Return the (X, Y) coordinate for the center point of the cell that contains the specified text.  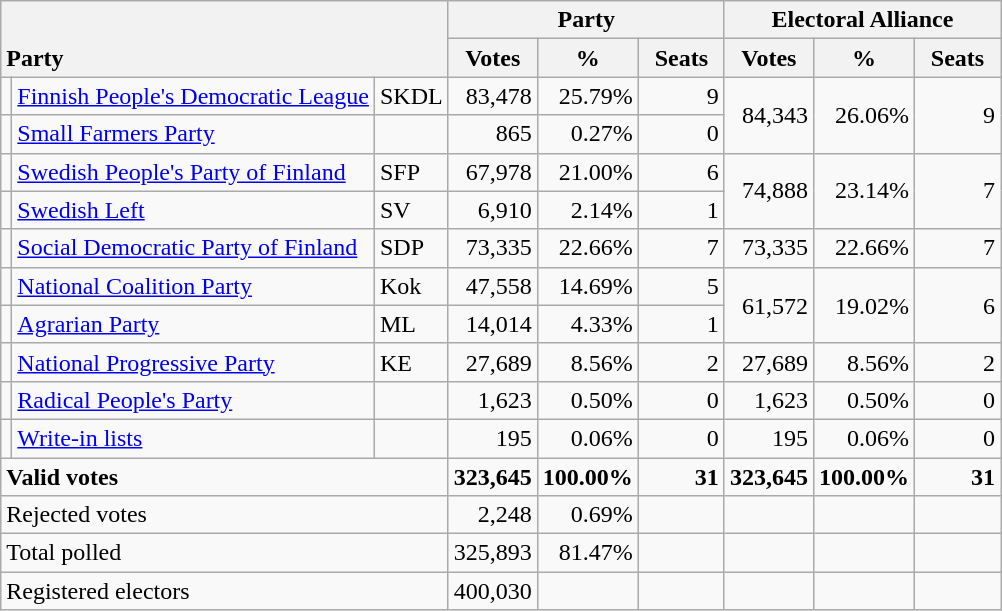
23.14% (864, 191)
0.69% (588, 515)
Social Democratic Party of Finland (194, 248)
19.02% (864, 305)
14.69% (588, 286)
74,888 (768, 191)
400,030 (492, 591)
SV (411, 210)
National Coalition Party (194, 286)
61,572 (768, 305)
14,014 (492, 324)
2,248 (492, 515)
Swedish People's Party of Finland (194, 172)
81.47% (588, 553)
21.00% (588, 172)
Radical People's Party (194, 400)
5 (681, 286)
Swedish Left (194, 210)
Write-in lists (194, 438)
0.27% (588, 134)
2.14% (588, 210)
47,558 (492, 286)
Total polled (224, 553)
25.79% (588, 96)
67,978 (492, 172)
SDP (411, 248)
6,910 (492, 210)
Small Farmers Party (194, 134)
SKDL (411, 96)
4.33% (588, 324)
83,478 (492, 96)
Finnish People's Democratic League (194, 96)
26.06% (864, 115)
Kok (411, 286)
Agrarian Party (194, 324)
865 (492, 134)
325,893 (492, 553)
National Progressive Party (194, 362)
ML (411, 324)
Electoral Alliance (862, 20)
Valid votes (224, 477)
Registered electors (224, 591)
KE (411, 362)
Rejected votes (224, 515)
SFP (411, 172)
84,343 (768, 115)
